Detect which cell encompasses the target text, then output its [X, Y] center coordinate. 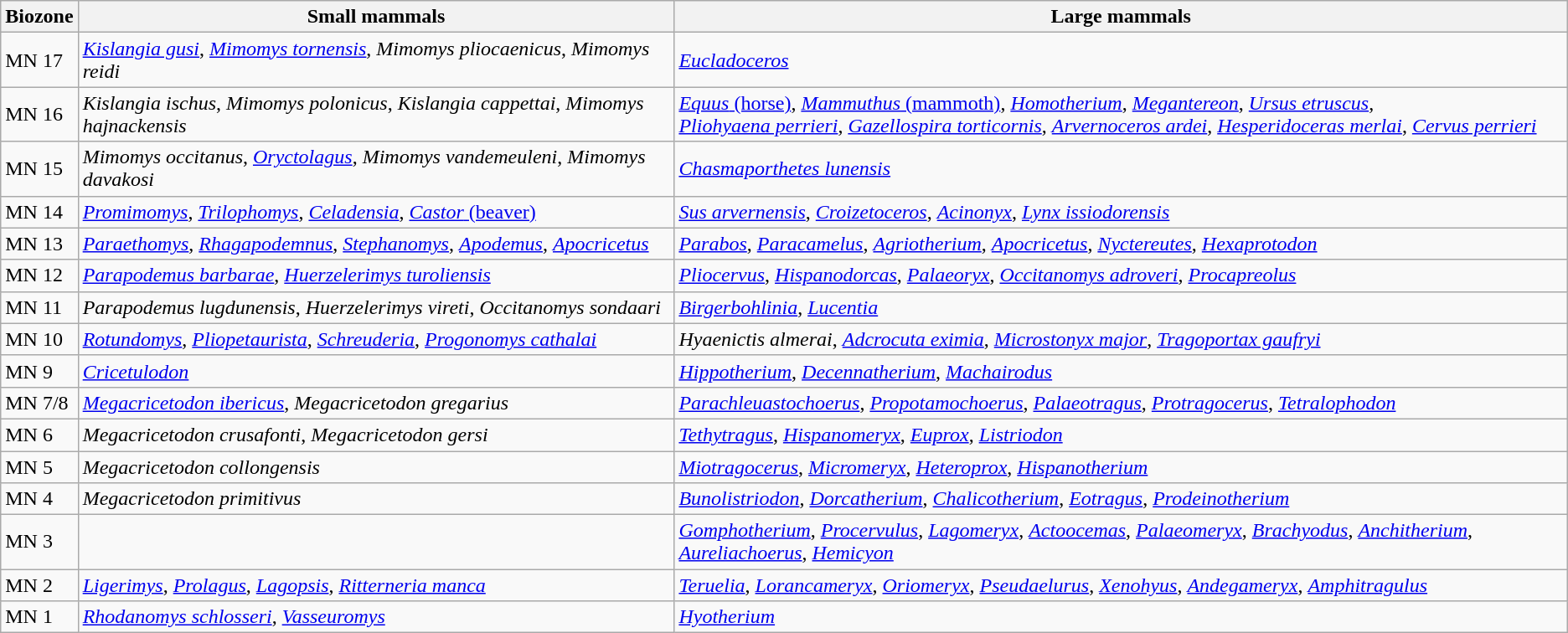
MN 1 [39, 617]
MN 16 [39, 114]
Parachleuastochoerus, Propotamochoerus, Palaeotragus, Protragocerus, Tetralophodon [1121, 403]
Mimomys occitanus, Oryctolagus, Mimomys vandemeuleni, Mimomys davakosi [376, 169]
Cricetulodon [376, 371]
MN 2 [39, 585]
Rhodanomys schlosseri, Vasseuromys [376, 617]
MN 4 [39, 499]
Promimomys, Trilophomys, Celadensia, Castor (beaver) [376, 212]
Parabos, Paracamelus, Agriotherium, Apocricetus, Nyctereutes, Hexaprotodon [1121, 244]
Kislangia gusi, Mimomys tornensis, Mimomys pliocaenicus, Mimomys reidi [376, 60]
Hyotherium [1121, 617]
Sus arvernensis, Croizetoceros, Acinonyx, Lynx issiodorensis [1121, 212]
Bunolistriodon, Dorcatherium, Chalicotherium, Eotragus, Prodeinotherium [1121, 499]
Birgerbohlinia, Lucentia [1121, 307]
MN 13 [39, 244]
Hyaenictis almerai, Adcrocuta eximia, Microstonyx major, Tragoportax gaufryi [1121, 339]
Large mammals [1121, 17]
Paraethomys, Rhagapodemnus, Stephanomys, Apodemus, Apocricetus [376, 244]
MN 7/8 [39, 403]
MN 12 [39, 275]
Parapodemus barbarae, Huerzelerimys turoliensis [376, 275]
Biozone [39, 17]
Small mammals [376, 17]
MN 14 [39, 212]
MN 9 [39, 371]
MN 17 [39, 60]
MN 10 [39, 339]
Chasmaporthetes lunensis [1121, 169]
MN 11 [39, 307]
Megacricetodon primitivus [376, 499]
Hippotherium, Decennatherium, Machairodus [1121, 371]
Tethytragus, Hispanomeryx, Euprox, Listriodon [1121, 435]
Miotragocerus, Micromeryx, Heteroprox, Hispanotherium [1121, 466]
MN 5 [39, 466]
Pliocervus, Hispanodorcas, Palaeoryx, Occitanomys adroveri, Procapreolus [1121, 275]
Teruelia, Lorancameryx, Oriomeryx, Pseudaelurus, Xenohyus, Andegameryx, Amphitragulus [1121, 585]
MN 15 [39, 169]
Megacricetodon crusafonti, Megacricetodon gersi [376, 435]
Megacricetodon ibericus, Megacricetodon gregarius [376, 403]
Eucladoceros [1121, 60]
MN 6 [39, 435]
Rotundomys, Pliopetaurista, Schreuderia, Progonomys cathalai [376, 339]
Megacricetodon collongensis [376, 466]
MN 3 [39, 543]
Ligerimys, Prolagus, Lagopsis, Ritterneria manca [376, 585]
Gomphotherium, Procervulus, Lagomeryx, Actoocemas, Palaeomeryx, Brachyodus, Anchitherium, Aureliachoerus, Hemicyon [1121, 543]
Kislangia ischus, Mimomys polonicus, Kislangia cappettai, Mimomys hajnackensis [376, 114]
Parapodemus lugdunensis, Huerzelerimys vireti, Occitanomys sondaari [376, 307]
